Return (x, y) of the center of cell containing provided text 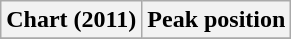
Peak position (216, 20)
Chart (2011) (72, 20)
